For the text-containing cell, return its midpoint in [X, Y] coordinate format. 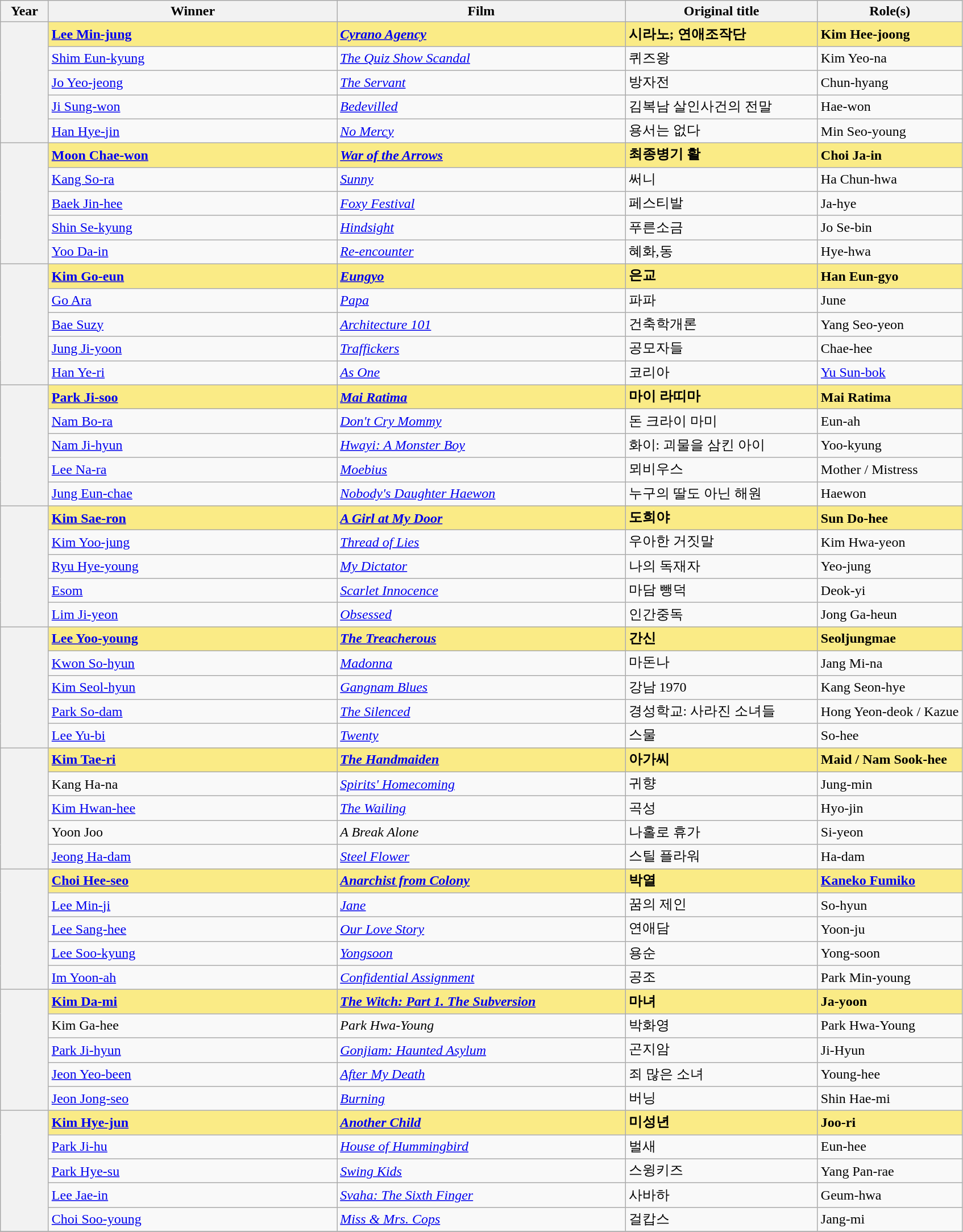
Gonjiam: Haunted Asylum [481, 1050]
코리아 [721, 373]
페스티발 [721, 203]
Re-encounter [481, 252]
Hong Yeon-deok / Kazue [890, 711]
Lee Yoo-young [192, 639]
걸캅스 [721, 1219]
스물 [721, 735]
Jang-mi [890, 1219]
Han Hye-jin [192, 131]
Lee Yu-bi [192, 735]
Film [481, 11]
Svaha: The Sixth Finger [481, 1196]
Steel Flower [481, 857]
Shin Hae-mi [890, 1099]
Madonna [481, 663]
Cyrano Agency [481, 34]
마이 라띠마 [721, 397]
죄 많은 소녀 [721, 1074]
So-hyun [890, 905]
푸른소금 [721, 227]
연애담 [721, 930]
아가씨 [721, 760]
Choi Ja-in [890, 156]
Park Ji-hu [192, 1147]
Choi Soo-young [192, 1219]
벌새 [721, 1147]
Nam Ji-hyun [192, 446]
Kim Hwa-yeon [890, 542]
The Servant [481, 83]
Eun-hee [890, 1147]
Haewon [890, 494]
뫼비우스 [721, 469]
Park Hye-su [192, 1171]
Park Ji-soo [192, 397]
시라노; 연애조작단 [721, 34]
The Wailing [481, 808]
Don't Cry Mommy [481, 422]
Joo-ri [890, 1123]
Swing Kids [481, 1171]
Kwon So-hyun [192, 663]
Si-yeon [890, 832]
A Break Alone [481, 832]
House of Hummingbird [481, 1147]
Twenty [481, 735]
강남 1970 [721, 688]
Chae-hee [890, 349]
Papa [481, 300]
써니 [721, 180]
경성학교: 사라진 소녀들 [721, 711]
Ja-hye [890, 203]
Han Eun-gyo [890, 276]
Ji-Hyun [890, 1050]
The Witch: Part 1. The Subversion [481, 1001]
Kim Go-eun [192, 276]
Choi Hee-seo [192, 881]
Kaneko Fumiko [890, 881]
마담 뺑덕 [721, 591]
Jo Se-bin [890, 227]
방자전 [721, 83]
곡성 [721, 808]
사바하 [721, 1196]
Seoljungmae [890, 639]
Kang Ha-na [192, 784]
The Treacherous [481, 639]
Yang Seo-yeon [890, 325]
Kim Hee-joong [890, 34]
스틸 플라워 [721, 857]
Bae Suzy [192, 325]
My Dictator [481, 566]
Jung Eun-chae [192, 494]
The Quiz Show Scandal [481, 58]
나홀로 휴가 [721, 832]
Shim Eun-kyung [192, 58]
Confidential Assignment [481, 977]
Eungyo [481, 276]
Kang So-ra [192, 180]
Architecture 101 [481, 325]
Role(s) [890, 11]
Yoon Joo [192, 832]
곤지암 [721, 1050]
Kim Sae-ron [192, 518]
Lim Ji-yeon [192, 615]
Miss & Mrs. Cops [481, 1219]
Thread of Lies [481, 542]
Eun-ah [890, 422]
Yoo Da-in [192, 252]
혜화,동 [721, 252]
Anarchist from Colony [481, 881]
Baek Jin-hee [192, 203]
Yoo-kyung [890, 446]
Jeong Ha-dam [192, 857]
Kim Yeo-na [890, 58]
Min Seo-young [890, 131]
Jane [481, 905]
Park Ji-hyun [192, 1050]
Lee Sang-hee [192, 930]
Original title [721, 11]
Jung-min [890, 784]
도희야 [721, 518]
Shin Se-kyung [192, 227]
Kim Seol-hyun [192, 688]
Lee Min-jung [192, 34]
Moon Chae-won [192, 156]
Deok-yi [890, 591]
Jong Ga-heun [890, 615]
Kim Hye-jun [192, 1123]
Mother / Mistress [890, 469]
Yang Pan-rae [890, 1171]
Hyo-jin [890, 808]
A Girl at My Door [481, 518]
용서는 없다 [721, 131]
June [890, 300]
No Mercy [481, 131]
Year [25, 11]
인간중독 [721, 615]
Sun Do-hee [890, 518]
Lee Min-ji [192, 905]
Park So-dam [192, 711]
Yongsoon [481, 954]
The Handmaiden [481, 760]
미성년 [721, 1123]
Im Yoon-ah [192, 977]
파파 [721, 300]
Hye-hwa [890, 252]
Hindsight [481, 227]
Obsessed [481, 615]
우아한 거짓말 [721, 542]
Nam Bo-ra [192, 422]
마돈나 [721, 663]
Lee Na-ra [192, 469]
Jeon Jong-seo [192, 1099]
Sunny [481, 180]
귀향 [721, 784]
퀴즈왕 [721, 58]
돈 크라이 마미 [721, 422]
Spirits' Homecoming [481, 784]
스윙키즈 [721, 1171]
Jung Ji-yoon [192, 349]
Burning [481, 1099]
Jo Yeo-jeong [192, 83]
Kang Seon-hye [890, 688]
Another Child [481, 1123]
Traffickers [481, 349]
용순 [721, 954]
Kim Yoo-jung [192, 542]
공조 [721, 977]
Jeon Yeo-been [192, 1074]
Park Min-young [890, 977]
War of the Arrows [481, 156]
Bedevilled [481, 107]
Yong-soon [890, 954]
Hae-won [890, 107]
누구의 딸도 아닌 해원 [721, 494]
Moebius [481, 469]
Scarlet Innocence [481, 591]
Esom [192, 591]
Jang Mi-na [890, 663]
Han Ye-ri [192, 373]
화이: 괴물을 삼킨 아이 [721, 446]
Go Ara [192, 300]
건축학개론 [721, 325]
Lee Soo-kyung [192, 954]
Winner [192, 11]
The Silenced [481, 711]
Ha Chun-hwa [890, 180]
Kim Hwan-hee [192, 808]
박열 [721, 881]
Ji Sung-won [192, 107]
공모자들 [721, 349]
Kim Ga-hee [192, 1026]
Ha-dam [890, 857]
Yu Sun-bok [890, 373]
Kim Tae-ri [192, 760]
Nobody's Daughter Haewon [481, 494]
Hwayi: A Monster Boy [481, 446]
최종병기 활 [721, 156]
Yeo-jung [890, 566]
간신 [721, 639]
Ja-yoon [890, 1001]
Young-hee [890, 1074]
As One [481, 373]
Ryu Hye-young [192, 566]
Kim Da-mi [192, 1001]
Chun-hyang [890, 83]
김복남 살인사건의 전말 [721, 107]
나의 독재자 [721, 566]
Foxy Festival [481, 203]
박화영 [721, 1026]
은교 [721, 276]
After My Death [481, 1074]
마녀 [721, 1001]
Our Love Story [481, 930]
꿈의 제인 [721, 905]
So-hee [890, 735]
Lee Jae-in [192, 1196]
Maid / Nam Sook-hee [890, 760]
버닝 [721, 1099]
Gangnam Blues [481, 688]
Yoon-ju [890, 930]
Geum-hwa [890, 1196]
